Return the (x, y) coordinate for the center point of the cell that contains the specified text.  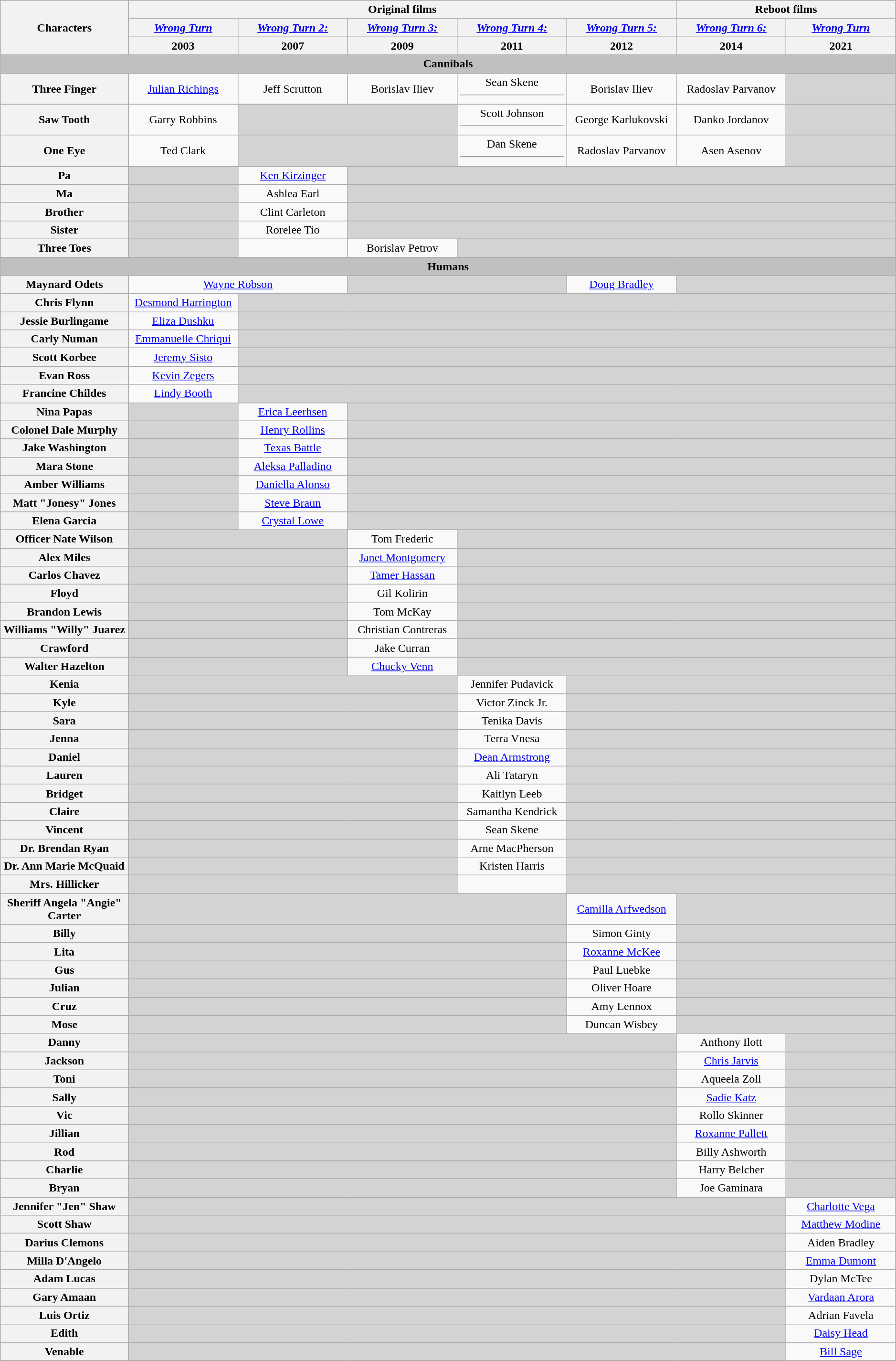
Billy (64, 934)
Jillian (64, 1133)
Scott Korbee (64, 357)
Sheriff Angela "Angie" Carter (64, 909)
Garry Robbins (183, 119)
Jeremy Sisto (183, 357)
Billy Ashworth (731, 1151)
Aleksa Palladino (293, 466)
Danny (64, 1042)
Roxanne Pallett (731, 1133)
Danko Jordanov (731, 119)
Julian (64, 988)
Characters (64, 28)
Cruz (64, 1006)
Vic (64, 1115)
Jackson (64, 1061)
Dr. Ann Marie McQuaid (64, 866)
Oliver Hoare (622, 988)
Tom Frederic (402, 539)
Wrong Turn 5: (622, 28)
Francine Childes (64, 393)
2012 (622, 46)
Chris Jarvis (731, 1061)
Daisy Head (841, 1333)
Dylan McTee (841, 1279)
Texas Battle (293, 448)
Dean Armstrong (512, 757)
Steve Braun (293, 502)
Mara Stone (64, 466)
Lauren (64, 775)
Wrong Turn 2: (293, 28)
Bill Sage (841, 1351)
Wayne Robson (238, 285)
Tom McKay (402, 612)
Emma Dumont (841, 1261)
Desmond Harrington (183, 303)
Colonel Dale Murphy (64, 430)
Terra Vnesa (512, 739)
Asen Asenov (731, 151)
Daniel (64, 757)
Jake Washington (64, 448)
Lita (64, 952)
Jake Curran (402, 648)
Julian Richings (183, 89)
Amber Williams (64, 484)
Walter Hazelton (64, 666)
Mrs. Hillicker (64, 884)
Clint Carleton (293, 212)
2009 (402, 46)
Arne MacPherson (512, 848)
Adam Lucas (64, 1279)
Victor Zinck Jr. (512, 702)
Aiden Bradley (841, 1243)
Joe Gaminara (731, 1188)
Kevin Zegers (183, 375)
Crystal Lowe (293, 521)
Dan Skene (512, 151)
Harry Belcher (731, 1170)
Lindy Booth (183, 393)
Camilla Arfwedson (622, 909)
Ted Clark (183, 151)
Matthew Modine (841, 1224)
Brandon Lewis (64, 612)
Tenika Davis (512, 721)
Charlie (64, 1170)
Christian Contreras (402, 630)
Original films (402, 10)
Evan Ross (64, 375)
Sister (64, 230)
Elena Garcia (64, 521)
Floyd (64, 594)
Jenna (64, 739)
Rod (64, 1151)
Humans (448, 266)
Mose (64, 1024)
Maynard Odets (64, 285)
Rorelee Tio (293, 230)
Vardaan Arora (841, 1297)
Kaitlyn Leeb (512, 793)
Saw Tooth (64, 119)
Doug Bradley (622, 285)
2007 (293, 46)
Reboot films (786, 10)
Kristen Harris (512, 866)
Wrong Turn 4: (512, 28)
Bryan (64, 1188)
Jeff Scrutton (293, 89)
Rollo Skinner (731, 1115)
Gary Amaan (64, 1297)
Ken Kirzinger (293, 175)
Paul Luebke (622, 970)
Scott Shaw (64, 1224)
Carlos Chavez (64, 575)
Three Finger (64, 89)
Henry Rollins (293, 430)
Three Toes (64, 248)
Toni (64, 1079)
Ali Tataryn (512, 775)
Amy Lennox (622, 1006)
Milla D'Angelo (64, 1261)
Cannibals (448, 64)
Jennifer "Jen" Shaw (64, 1206)
Sara (64, 721)
Matt "Jonesy" Jones (64, 502)
Darius Clemons (64, 1243)
Adrian Favela (841, 1315)
Officer Nate Wilson (64, 539)
Anthony Ilott (731, 1042)
Bridget (64, 793)
Claire (64, 811)
Jessie Burlingame (64, 321)
Ma (64, 193)
Kenia (64, 684)
George Karlukovski (622, 119)
Alex Miles (64, 557)
Borislav Petrov (402, 248)
Daniella Alonso (293, 484)
Gus (64, 970)
Erica Leerhsen (293, 412)
Duncan Wisbey (622, 1024)
Luis Ortiz (64, 1315)
Dr. Brendan Ryan (64, 848)
Wrong Turn 3: (402, 28)
Venable (64, 1351)
Carly Numan (64, 339)
Chucky Venn (402, 666)
Simon Ginty (622, 934)
Vincent (64, 829)
Gil Kolirin (402, 594)
Samantha Kendrick (512, 811)
Ashlea Earl (293, 193)
Janet Montgomery (402, 557)
One Eye (64, 151)
Wrong Turn 6: (731, 28)
Pa (64, 175)
Tamer Hassan (402, 575)
Charlotte Vega (841, 1206)
Nina Papas (64, 412)
Sadie Katz (731, 1097)
Roxanne McKee (622, 952)
2014 (731, 46)
Jennifer Pudavick (512, 684)
Williams "Willy" Juarez (64, 630)
Edith (64, 1333)
Kyle (64, 702)
Sally (64, 1097)
2021 (841, 46)
Aqueela Zoll (731, 1079)
Brother (64, 212)
Emmanuelle Chriqui (183, 339)
2003 (183, 46)
Crawford (64, 648)
2011 (512, 46)
Eliza Dushku (183, 321)
Scott Johnson (512, 119)
Chris Flynn (64, 303)
